Pinpoint the cell where the given text exists, returning its [X, Y] midpoint coordinate. 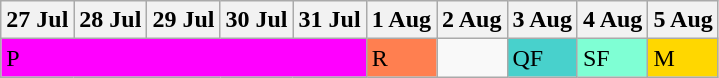
2 Aug [472, 20]
SF [612, 58]
QF [542, 58]
30 Jul [256, 20]
4 Aug [612, 20]
M [683, 58]
3 Aug [542, 20]
P [184, 58]
29 Jul [184, 20]
5 Aug [683, 20]
28 Jul [110, 20]
27 Jul [38, 20]
1 Aug [401, 20]
R [401, 58]
31 Jul [330, 20]
